Search for the cell housing the specified text and yield its [x, y] center coordinate. 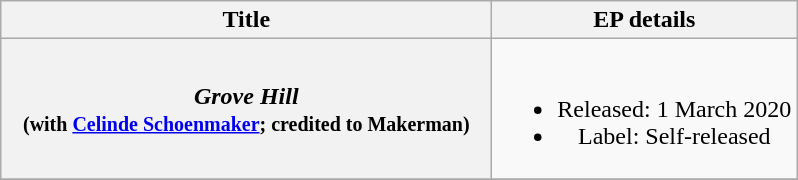
Title [246, 20]
EP details [644, 20]
Grove Hill(with Celinde Schoenmaker; credited to Makerman) [246, 109]
Released: 1 March 2020Label: Self-released [644, 109]
